For the text-containing cell, return its midpoint in (x, y) coordinate format. 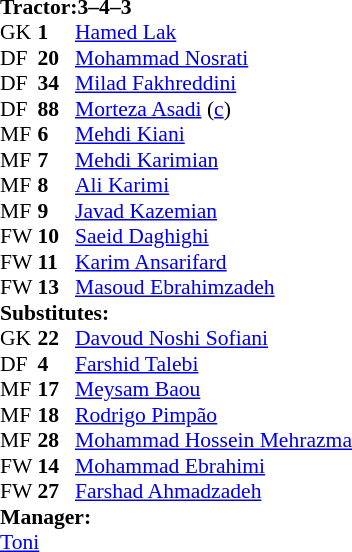
6 (57, 135)
18 (57, 415)
Farshid Talebi (214, 364)
8 (57, 185)
Saeid Daghighi (214, 237)
88 (57, 109)
9 (57, 211)
11 (57, 262)
Masoud Ebrahimzadeh (214, 287)
1 (57, 33)
Rodrigo Pimpão (214, 415)
27 (57, 491)
10 (57, 237)
Mohammad Ebrahimi (214, 466)
34 (57, 83)
Meysam Baou (214, 389)
28 (57, 441)
Substitutes: (176, 313)
Javad Kazemian (214, 211)
Manager: (176, 517)
Mohammad Hossein Mehrazma (214, 441)
22 (57, 339)
Mehdi Kiani (214, 135)
Mehdi Karimian (214, 160)
Davoud Noshi Sofiani (214, 339)
Milad Fakhreddini (214, 83)
17 (57, 389)
20 (57, 58)
13 (57, 287)
Karim Ansarifard (214, 262)
Ali Karimi (214, 185)
Morteza Asadi (c) (214, 109)
14 (57, 466)
Farshad Ahmadzadeh (214, 491)
4 (57, 364)
7 (57, 160)
Hamed Lak (214, 33)
Mohammad Nosrati (214, 58)
